Capture the cell that displays the provided text and extract its [x, y] central coordinate. 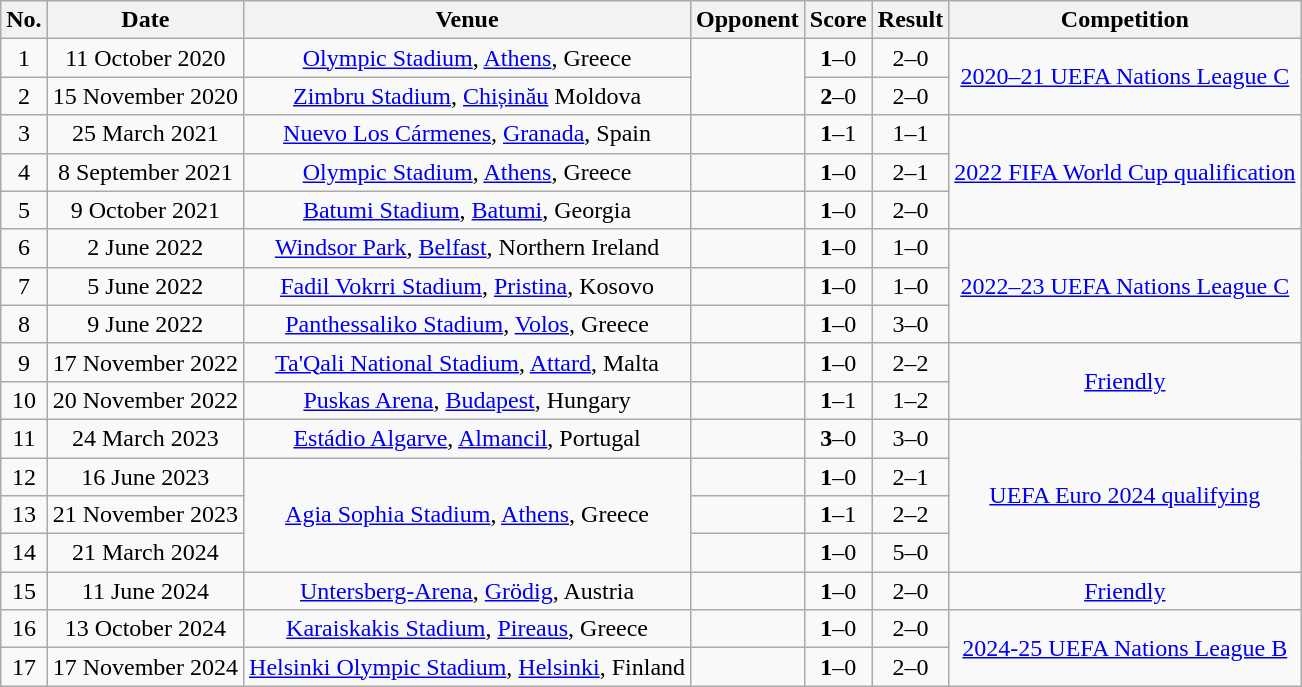
2 [24, 96]
Date [145, 20]
4 [24, 172]
UEFA Euro 2024 qualifying [1125, 495]
15 November 2020 [145, 96]
20 November 2022 [145, 400]
Competition [1125, 20]
8 September 2021 [145, 172]
17 November 2022 [145, 362]
Batumi Stadium, Batumi, Georgia [468, 210]
2022 FIFA World Cup qualification [1125, 172]
17 [24, 667]
12 [24, 477]
8 [24, 324]
6 [24, 248]
13 [24, 515]
25 March 2021 [145, 134]
10 [24, 400]
3 [24, 134]
Estádio Algarve, Almancil, Portugal [468, 438]
21 November 2023 [145, 515]
No. [24, 20]
15 [24, 591]
2 June 2022 [145, 248]
11 [24, 438]
Helsinki Olympic Stadium, Helsinki, Finland [468, 667]
Panthessaliko Stadium, Volos, Greece [468, 324]
5 June 2022 [145, 286]
16 June 2023 [145, 477]
Venue [468, 20]
9 October 2021 [145, 210]
5 [24, 210]
14 [24, 553]
2020–21 UEFA Nations League C [1125, 77]
2022–23 UEFA Nations League C [1125, 286]
Ta'Qali National Stadium, Attard, Malta [468, 362]
21 March 2024 [145, 553]
2024-25 UEFA Nations League B [1125, 648]
Nuevo Los Cármenes, Granada, Spain [468, 134]
Windsor Park, Belfast, Northern Ireland [468, 248]
1–2 [910, 400]
13 October 2024 [145, 629]
5–0 [910, 553]
Opponent [748, 20]
11 June 2024 [145, 591]
Karaiskakis Stadium, Pireaus, Greece [468, 629]
24 March 2023 [145, 438]
7 [24, 286]
11 October 2020 [145, 58]
9 June 2022 [145, 324]
Untersberg-Arena, Grödig, Austria [468, 591]
Puskas Arena, Budapest, Hungary [468, 400]
9 [24, 362]
Agia Sophia Stadium, Athens, Greece [468, 515]
17 November 2024 [145, 667]
Fadil Vokrri Stadium, Pristina, Kosovo [468, 286]
Result [910, 20]
Score [838, 20]
16 [24, 629]
Zimbru Stadium, Chișinău Moldova [468, 96]
1 [24, 58]
